Detect which cell encompasses the target text, then output its [x, y] center coordinate. 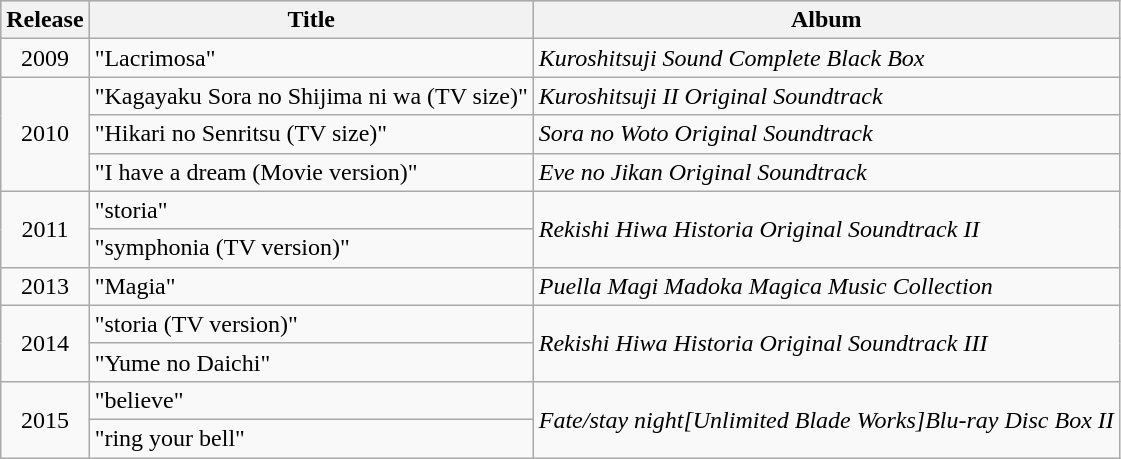
2011 [45, 229]
2013 [45, 286]
Rekishi Hiwa Historia Original Soundtrack III [826, 343]
"Yume no Daichi" [311, 362]
"Lacrimosa" [311, 58]
"believe" [311, 400]
"Kagayaku Sora no Shijima ni wa (TV size)" [311, 96]
Sora no Woto Original Soundtrack [826, 134]
"Magia" [311, 286]
"I have a dream (Movie version)" [311, 172]
Rekishi Hiwa Historia Original Soundtrack II [826, 229]
"ring your bell" [311, 438]
Kuroshitsuji II Original Soundtrack [826, 96]
Kuroshitsuji Sound Complete Black Box [826, 58]
2009 [45, 58]
Album [826, 20]
2010 [45, 134]
Eve no Jikan Original Soundtrack [826, 172]
Release [45, 20]
Fate/stay night[Unlimited Blade Works]Blu-ray Disc Box II [826, 419]
Title [311, 20]
"storia (TV version)" [311, 324]
2015 [45, 419]
2014 [45, 343]
"storia" [311, 210]
"Hikari no Senritsu (TV size)" [311, 134]
Puella Magi Madoka Magica Music Collection [826, 286]
"symphonia (TV version)" [311, 248]
